Extract the (X, Y) coordinate from the center of the cell holding the provided text.  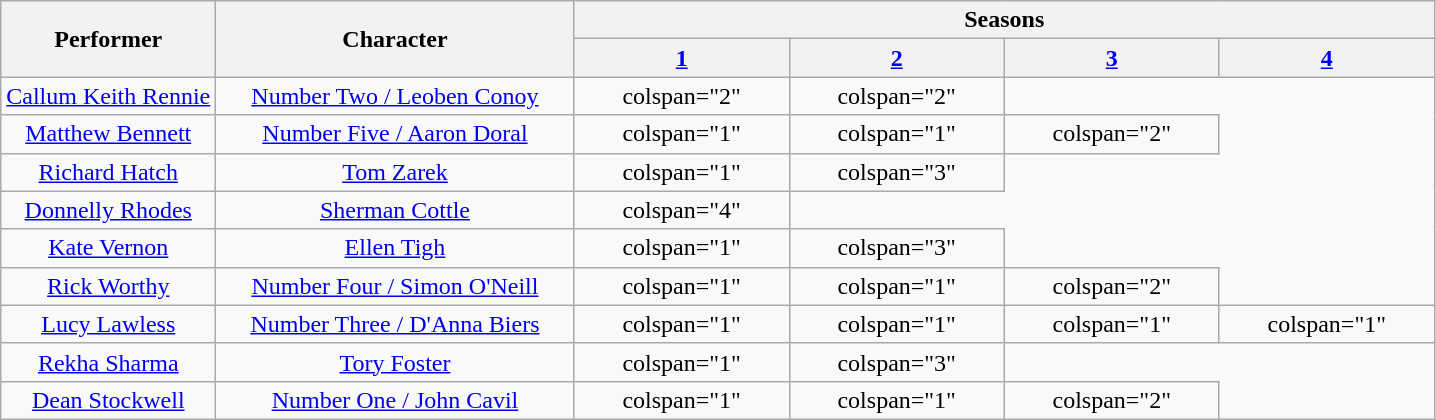
1 (682, 58)
2 (896, 58)
Matthew Bennett (108, 134)
Callum Keith Rennie (108, 96)
Character (395, 39)
colspan="4" (682, 210)
Sherman Cottle (395, 210)
Seasons (1004, 20)
Number Four / Simon O'Neill (395, 286)
Number One / John Cavil (395, 400)
Tom Zarek (395, 172)
4 (1326, 58)
Donnelly Rhodes (108, 210)
3 (1112, 58)
Lucy Lawless (108, 324)
Dean Stockwell (108, 400)
Ellen Tigh (395, 248)
Rekha Sharma (108, 362)
Kate Vernon (108, 248)
Number Three / D'Anna Biers (395, 324)
Tory Foster (395, 362)
Number Five / Aaron Doral (395, 134)
Number Two / Leoben Conoy (395, 96)
Performer (108, 39)
Richard Hatch (108, 172)
Rick Worthy (108, 286)
